Pinpoint the cell where the given text exists, returning its [X, Y] midpoint coordinate. 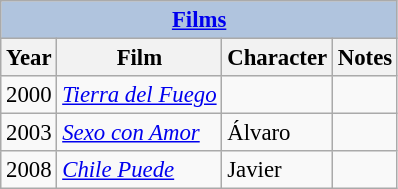
2000 [29, 95]
Character [278, 58]
Films [200, 20]
2003 [29, 133]
Sexo con Amor [140, 133]
Year [29, 58]
Notes [364, 58]
2008 [29, 170]
Álvaro [278, 133]
Chile Puede [140, 170]
Javier [278, 170]
Film [140, 58]
Tierra del Fuego [140, 95]
